Search for the cell housing the specified text and yield its [x, y] center coordinate. 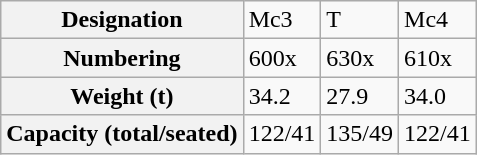
27.9 [360, 96]
Mc3 [282, 20]
630x [360, 58]
Mc4 [438, 20]
Capacity (total/seated) [122, 134]
600x [282, 58]
34.2 [282, 96]
Weight (t) [122, 96]
T [360, 20]
34.0 [438, 96]
Numbering [122, 58]
610x [438, 58]
135/49 [360, 134]
Designation [122, 20]
